Find where the given text appears and provide that cell's center as (x, y) coordinate. 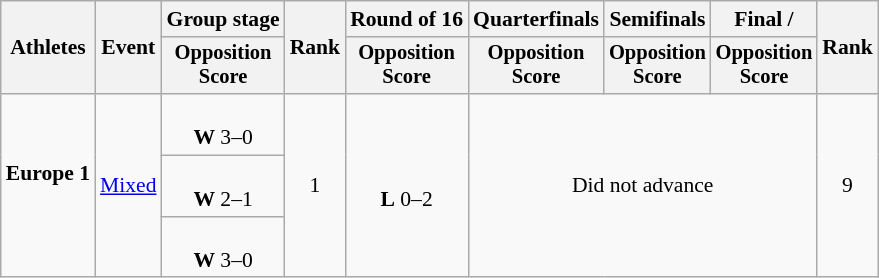
Mixed (128, 186)
Round of 16 (406, 19)
1 (316, 186)
9 (848, 186)
Athletes (48, 48)
Group stage (224, 19)
L 0–2 (406, 186)
Europe 1 (48, 186)
Event (128, 48)
Did not advance (642, 186)
W 2–1 (224, 186)
Semifinals (658, 19)
Quarterfinals (536, 19)
Final / (764, 19)
